Search for the cell housing the specified text and yield its (X, Y) center coordinate. 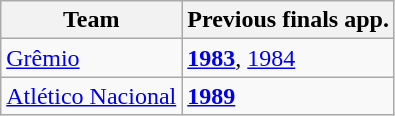
1989 (288, 96)
Grêmio (92, 58)
1983, 1984 (288, 58)
Atlético Nacional (92, 96)
Team (92, 20)
Previous finals app. (288, 20)
